Identify which cell holds the provided text, then report its [X, Y] central coordinate. 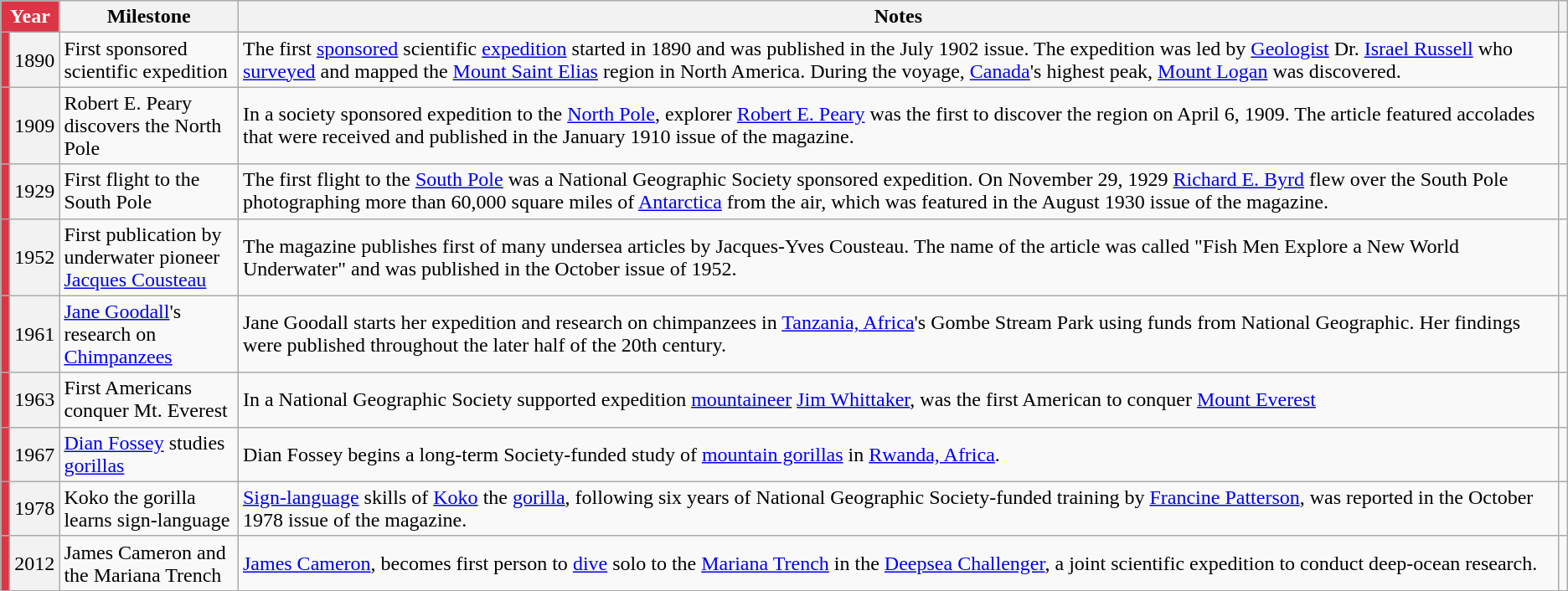
Notes [898, 17]
1929 [35, 191]
Milestone [149, 17]
First publication by underwater pioneer Jacques Cousteau [149, 257]
1967 [35, 454]
1963 [35, 400]
James Cameron and the Mariana Trench [149, 563]
First flight to the South Pole [149, 191]
Koko the gorilla learns sign-language [149, 509]
1890 [35, 60]
1978 [35, 509]
First sponsored scientific expedition [149, 60]
Jane Goodall's research on Chimpanzees [149, 334]
1961 [35, 334]
In a National Geographic Society supported expedition mountaineer Jim Whittaker, was the first American to conquer Mount Everest [898, 400]
Robert E. Peary discovers the North Pole [149, 126]
1909 [35, 126]
1952 [35, 257]
Dian Fossey begins a long-term Society-funded study of mountain gorillas in Rwanda, Africa. [898, 454]
Year [30, 17]
Dian Fossey studies gorillas [149, 454]
First Americans conquer Mt. Everest [149, 400]
2012 [35, 563]
